Identify which cell holds the provided text, then report its (X, Y) central coordinate. 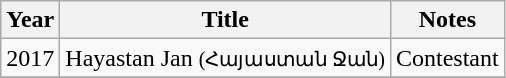
Hayastan Jan (Հայաստան Ջան) (226, 58)
Contestant (447, 58)
Title (226, 20)
2017 (30, 58)
Year (30, 20)
Notes (447, 20)
